Search for the cell housing the specified text and yield its (x, y) center coordinate. 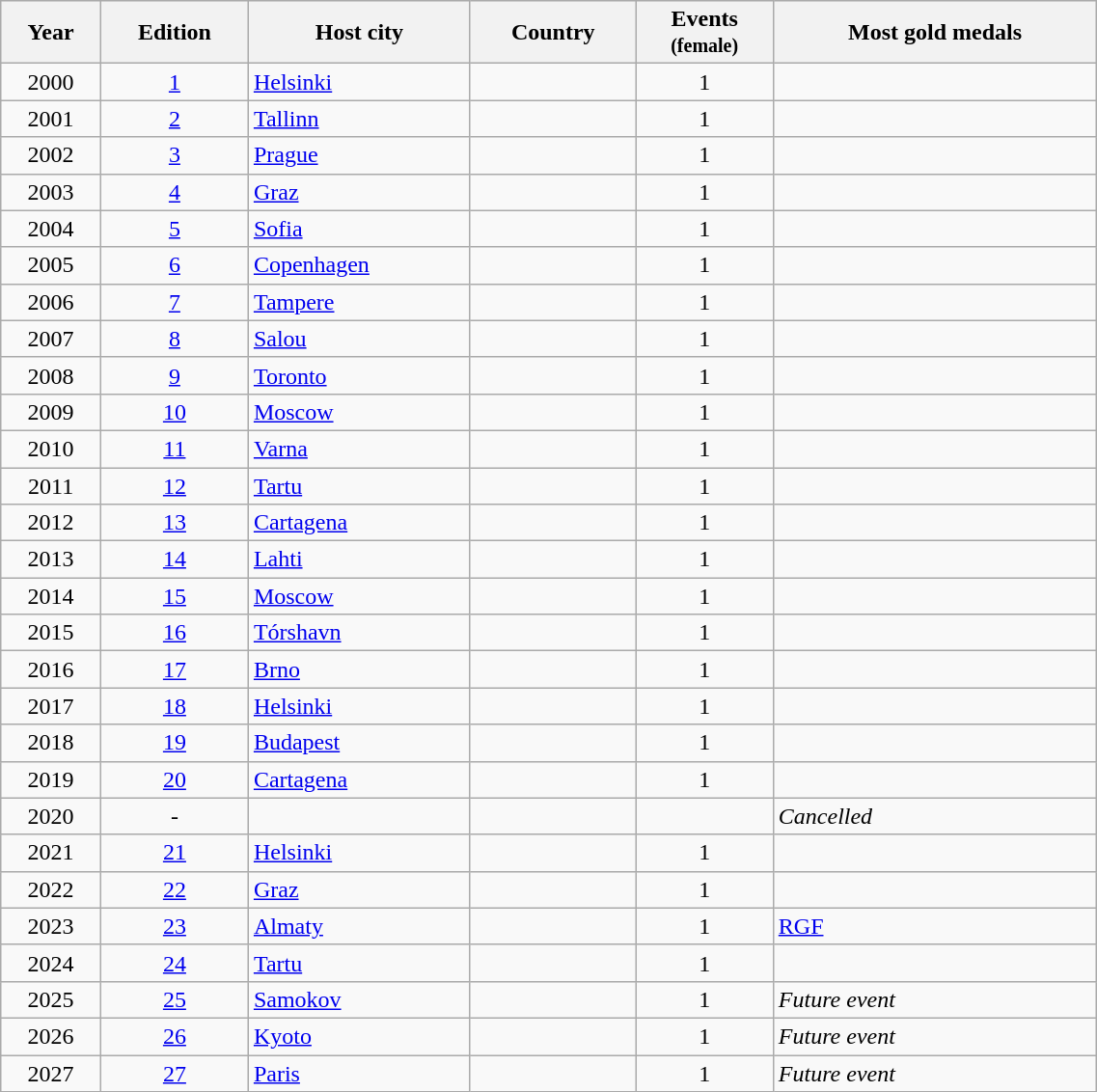
15 (174, 596)
6 (174, 265)
13 (174, 523)
19 (174, 743)
Lahti (359, 560)
2025 (51, 999)
Salou (359, 339)
2009 (51, 412)
2026 (51, 1036)
23 (174, 926)
16 (174, 633)
2024 (51, 963)
14 (174, 560)
2001 (51, 119)
8 (174, 339)
27 (174, 1074)
2010 (51, 449)
7 (174, 302)
Almaty (359, 926)
Cancelled (935, 816)
Country (553, 33)
5 (174, 229)
2023 (51, 926)
- (174, 816)
11 (174, 449)
2011 (51, 485)
2016 (51, 669)
2020 (51, 816)
2015 (51, 633)
2027 (51, 1074)
Sofia (359, 229)
12 (174, 485)
2003 (51, 192)
Most gold medals (935, 33)
4 (174, 192)
2022 (51, 889)
26 (174, 1036)
17 (174, 669)
2005 (51, 265)
2021 (51, 853)
2004 (51, 229)
2006 (51, 302)
Budapest (359, 743)
2018 (51, 743)
RGF (935, 926)
2000 (51, 82)
Year (51, 33)
Tallinn (359, 119)
Copenhagen (359, 265)
2017 (51, 706)
Samokov (359, 999)
Kyoto (359, 1036)
Toronto (359, 375)
25 (174, 999)
Tampere (359, 302)
18 (174, 706)
22 (174, 889)
Varna (359, 449)
2007 (51, 339)
2 (174, 119)
2014 (51, 596)
Tórshavn (359, 633)
2013 (51, 560)
9 (174, 375)
2008 (51, 375)
Brno (359, 669)
3 (174, 155)
20 (174, 779)
24 (174, 963)
Prague (359, 155)
Paris (359, 1074)
2019 (51, 779)
2012 (51, 523)
2002 (51, 155)
10 (174, 412)
Edition (174, 33)
Host city (359, 33)
Events(female) (704, 33)
21 (174, 853)
